Determine the (X, Y) coordinate at the center of the cell enclosing the given text.  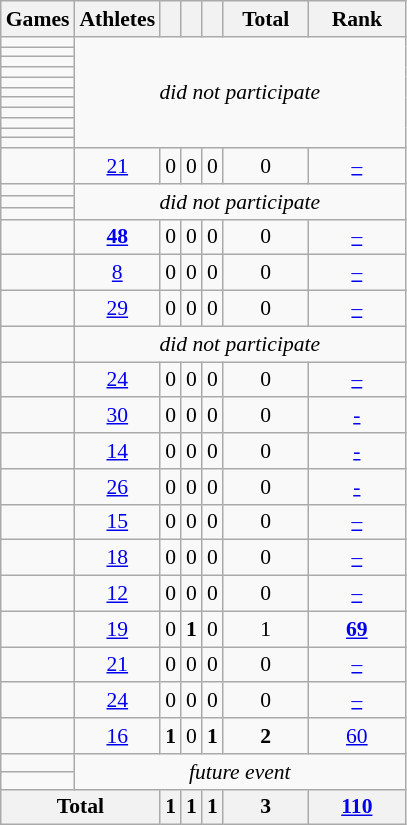
14 (117, 451)
18 (117, 558)
Games (38, 19)
8 (117, 273)
future event (240, 772)
110 (358, 807)
48 (117, 237)
3 (266, 807)
12 (117, 594)
69 (358, 629)
29 (117, 309)
30 (117, 416)
2 (266, 736)
60 (358, 736)
Rank (358, 19)
19 (117, 629)
15 (117, 522)
26 (117, 487)
Athletes (117, 19)
16 (117, 736)
